Output the [X, Y] coordinate of the center of the cell containing the given text.  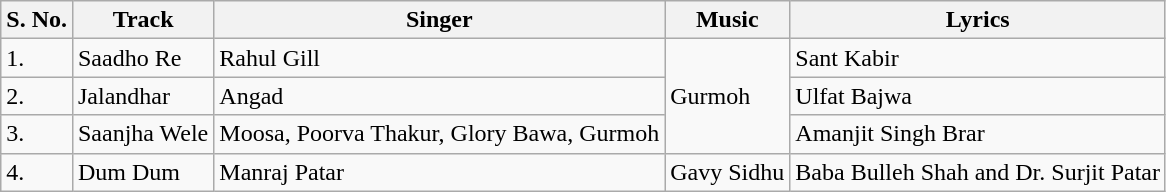
Baba Bulleh Shah and Dr. Surjit Patar [978, 172]
Ulfat Bajwa [978, 96]
Amanjit Singh Brar [978, 134]
Music [728, 20]
Dum Dum [142, 172]
Angad [440, 96]
Track [142, 20]
Jalandhar [142, 96]
4. [37, 172]
Gurmoh [728, 96]
Singer [440, 20]
1. [37, 58]
Saadho Re [142, 58]
Manraj Patar [440, 172]
3. [37, 134]
Moosa, Poorva Thakur, Glory Bawa, Gurmoh [440, 134]
Gavy Sidhu [728, 172]
S. No. [37, 20]
Sant Kabir [978, 58]
Rahul Gill [440, 58]
2. [37, 96]
Lyrics [978, 20]
Saanjha Wele [142, 134]
